Provide the (X, Y) coordinate of the cell's center where the given text is located.  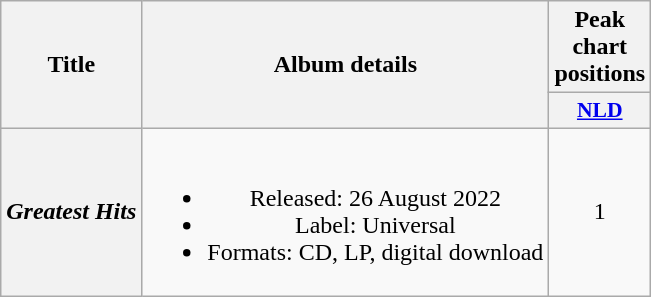
Greatest Hits (72, 212)
NLD (600, 111)
Peak chart positions (600, 47)
Released: 26 August 2022Label: UniversalFormats: CD, LP, digital download (346, 212)
1 (600, 212)
Title (72, 65)
Album details (346, 65)
